Scan for the cell matching the given text and deliver its [X, Y] coordinate at center. 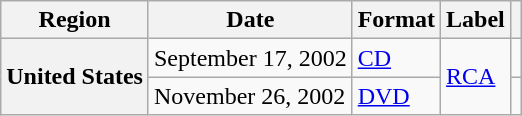
Label [476, 20]
September 17, 2002 [250, 58]
Date [250, 20]
RCA [476, 77]
Format [396, 20]
DVD [396, 96]
United States [75, 77]
CD [396, 58]
November 26, 2002 [250, 96]
Region [75, 20]
